Find where the given text appears and provide that cell's center as [X, Y] coordinate. 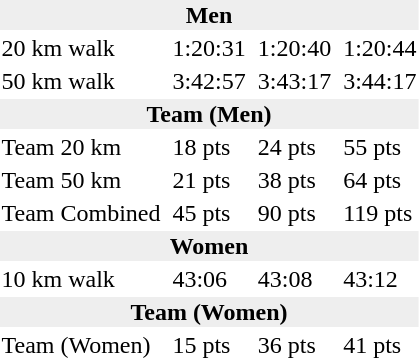
50 km walk [81, 81]
43:12 [380, 279]
24 pts [294, 147]
Team 50 km [81, 180]
Men [209, 15]
1:20:40 [294, 48]
45 pts [209, 213]
10 km walk [81, 279]
Team (Women) [209, 312]
90 pts [294, 213]
18 pts [209, 147]
3:42:57 [209, 81]
Team 20 km [81, 147]
43:08 [294, 279]
21 pts [209, 180]
20 km walk [81, 48]
64 pts [380, 180]
119 pts [380, 213]
1:20:31 [209, 48]
3:43:17 [294, 81]
Women [209, 246]
38 pts [294, 180]
55 pts [380, 147]
Team Combined [81, 213]
Team (Men) [209, 114]
1:20:44 [380, 48]
3:44:17 [380, 81]
43:06 [209, 279]
